Output the (X, Y) coordinate of the center of the cell containing the given text.  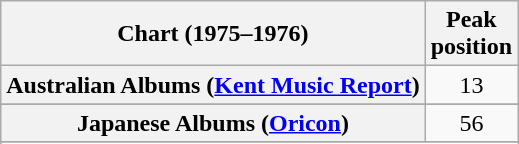
Peakposition (471, 34)
Australian Albums (Kent Music Report) (213, 85)
56 (471, 123)
Japanese Albums (Oricon) (213, 123)
Chart (1975–1976) (213, 34)
13 (471, 85)
